Output the [x, y] coordinate of the center of the cell containing the given text.  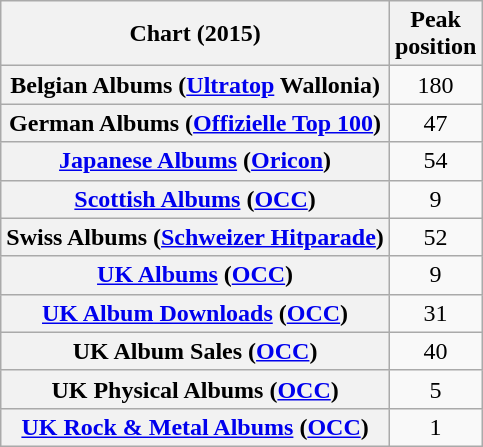
UK Album Sales (OCC) [196, 351]
UK Album Downloads (OCC) [196, 313]
Japanese Albums (Oricon) [196, 161]
Peakposition [435, 34]
31 [435, 313]
UK Physical Albums (OCC) [196, 389]
54 [435, 161]
1 [435, 427]
5 [435, 389]
52 [435, 237]
Chart (2015) [196, 34]
German Albums (Offizielle Top 100) [196, 123]
Scottish Albums (OCC) [196, 199]
Swiss Albums (Schweizer Hitparade) [196, 237]
UK Albums (OCC) [196, 275]
Belgian Albums (Ultratop Wallonia) [196, 85]
47 [435, 123]
UK Rock & Metal Albums (OCC) [196, 427]
40 [435, 351]
180 [435, 85]
